Determine the (x, y) coordinate at the center of the cell enclosing the given text.  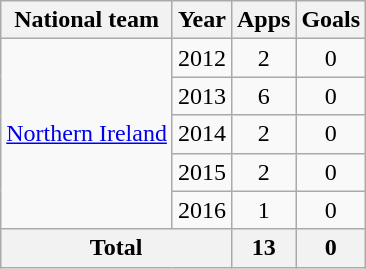
2016 (202, 210)
Apps (263, 20)
National team (87, 20)
13 (263, 248)
6 (263, 96)
Northern Ireland (87, 134)
Goals (331, 20)
Year (202, 20)
2012 (202, 58)
2014 (202, 134)
2015 (202, 172)
1 (263, 210)
2013 (202, 96)
Total (116, 248)
